Return (x, y) of the center of cell containing provided text 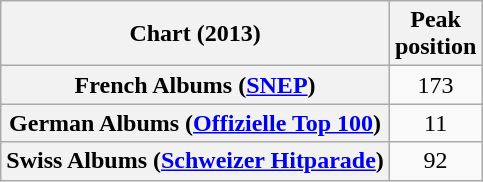
92 (435, 161)
Peakposition (435, 34)
173 (435, 85)
11 (435, 123)
German Albums (Offizielle Top 100) (196, 123)
French Albums (SNEP) (196, 85)
Chart (2013) (196, 34)
Swiss Albums (Schweizer Hitparade) (196, 161)
